Detect which cell encompasses the target text, then output its (x, y) center coordinate. 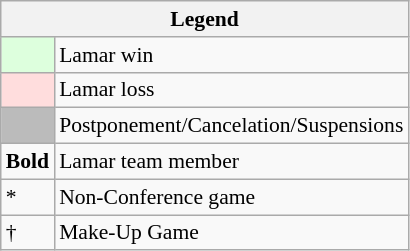
* (28, 197)
Bold (28, 162)
Lamar win (231, 55)
Lamar team member (231, 162)
Make-Up Game (231, 233)
Postponement/Cancelation/Suspensions (231, 126)
Lamar loss (231, 90)
Non-Conference game (231, 197)
Legend (205, 19)
† (28, 233)
